Extract the [x, y] coordinate from the center of the cell holding the provided text.  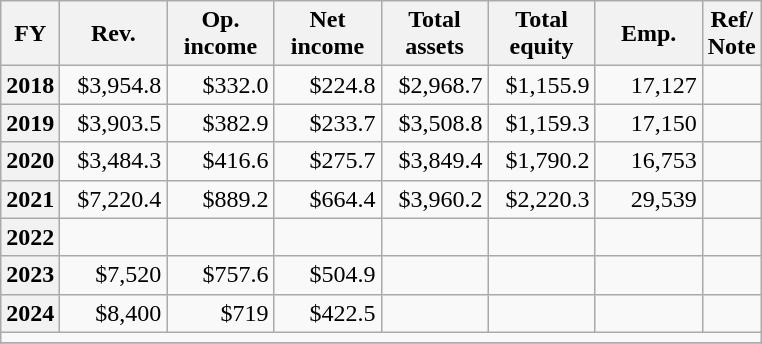
$332.0 [220, 85]
Total equity [542, 34]
Rev. [114, 34]
$504.9 [328, 275]
$1,790.2 [542, 161]
$3,849.4 [434, 161]
$757.6 [220, 275]
$275.7 [328, 161]
2024 [30, 313]
29,539 [648, 199]
$1,155.9 [542, 85]
2021 [30, 199]
16,753 [648, 161]
$3,484.3 [114, 161]
$8,400 [114, 313]
Op. income [220, 34]
$7,520 [114, 275]
17,150 [648, 123]
$1,159.3 [542, 123]
$7,220.4 [114, 199]
$3,508.8 [434, 123]
$3,960.2 [434, 199]
$719 [220, 313]
17,127 [648, 85]
$3,954.8 [114, 85]
2022 [30, 237]
$2,220.3 [542, 199]
$422.5 [328, 313]
FY [30, 34]
$416.6 [220, 161]
2023 [30, 275]
$382.9 [220, 123]
$3,903.5 [114, 123]
$664.4 [328, 199]
Net income [328, 34]
Ref/ Note [732, 34]
Total assets [434, 34]
$224.8 [328, 85]
$889.2 [220, 199]
$233.7 [328, 123]
2019 [30, 123]
2020 [30, 161]
Emp. [648, 34]
$2,968.7 [434, 85]
2018 [30, 85]
